From the cell containing the given text, extract its center point as [x, y] coordinate. 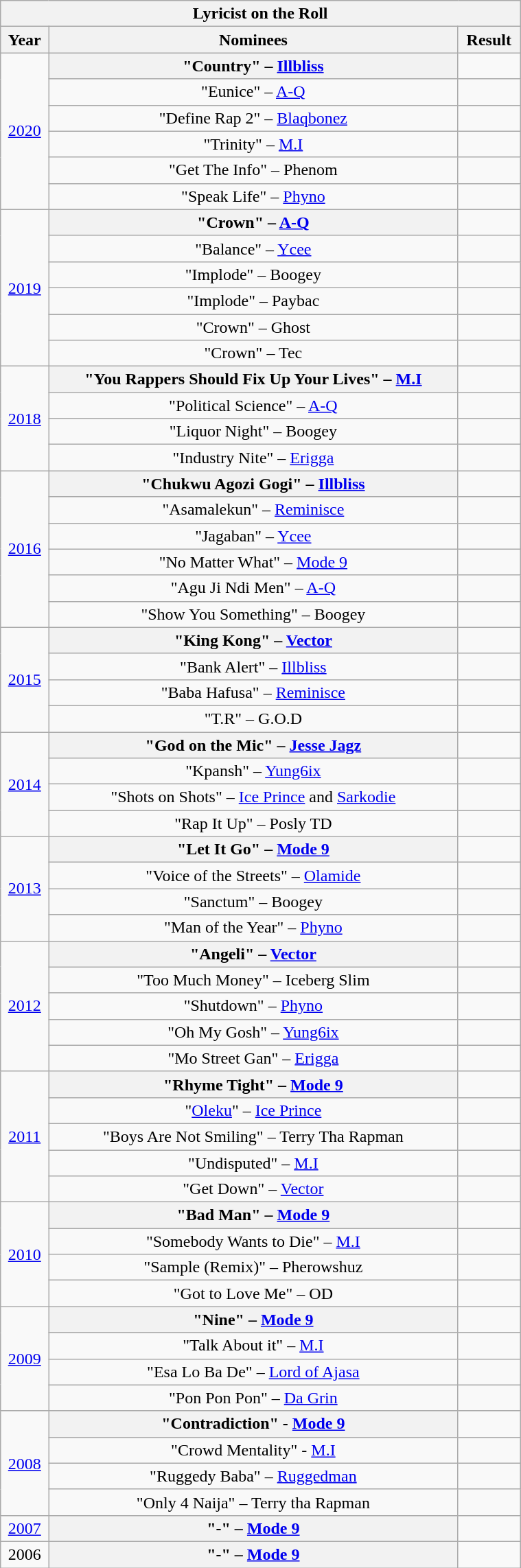
"Sample (Remix)" – Pherowshuz [253, 1267]
2007 [25, 1528]
"Mo Street Gan" – Erigga [253, 1058]
Year [25, 40]
Lyricist on the Roll [261, 14]
"Crown" – Ghost [253, 327]
"Agu Ji Ndi Men" – A-Q [253, 588]
"Too Much Money" – Iceberg Slim [253, 980]
"Angeli" – Vector [253, 954]
"Chukwu Agozi Gogi" – Illbliss [253, 484]
"Crown" – Tec [253, 353]
"Asamalekun" – Reminisce [253, 510]
"Rhyme Tight" – Mode 9 [253, 1084]
2012 [25, 1006]
2006 [25, 1554]
2009 [25, 1359]
"Show You Something" – Boogey [253, 614]
"Shots on Shots" – Ice Prince and Sarkodie [253, 797]
"Bad Man" – Mode 9 [253, 1215]
"Undisputed" – M.I [253, 1163]
"Man of the Year" – Phyno [253, 928]
2018 [25, 419]
2019 [25, 288]
2014 [25, 784]
"Pon Pon Pon" – Da Grin [253, 1398]
"Country" – Illbliss [253, 66]
"Shutdown" – Phyno [253, 1006]
"King Kong" – Vector [253, 640]
"No Matter What" – Mode 9 [253, 562]
2016 [25, 549]
"You Rappers Should Fix Up Your Lives" – M.I [253, 379]
2010 [25, 1254]
"Balance" – Ycee [253, 248]
"Talk About it" – M.I [253, 1346]
"Rap It Up" – Posly TD [253, 823]
"God on the Mic" – Jesse Jagz [253, 745]
"Trinity" – M.I [253, 144]
"Baba Hafusa" – Reminisce [253, 692]
"Sanctum" – Boogey [253, 902]
2013 [25, 889]
"Kpansh" – Yung6ix [253, 771]
"Got to Love Me" – OD [253, 1294]
2020 [25, 131]
"Let It Go" – Mode 9 [253, 850]
"Somebody Wants to Die" – M.I [253, 1241]
"Implode" – Boogey [253, 274]
Nominees [253, 40]
"Speak Life" – Phyno [253, 196]
"Get Down" – Vector [253, 1189]
"Oh My Gosh" – Yung6ix [253, 1032]
"T.R" – G.O.D [253, 718]
"Contradiction" - Mode 9 [253, 1424]
"Get The Info" – Phenom [253, 170]
2008 [25, 1463]
"Crowd Mentality" - M.I [253, 1450]
"Define Rap 2" – Blaqbonez [253, 118]
Result [489, 40]
"Implode" – Paybac [253, 301]
"Oleku" – Ice Prince [253, 1110]
"Bank Alert" – Illbliss [253, 666]
"Crown" – A-Q [253, 222]
"Political Science" – A-Q [253, 406]
2015 [25, 679]
"Ruggedy Baba" – Ruggedman [253, 1476]
"Industry Nite" – Erigga [253, 458]
"Liquor Night" – Boogey [253, 432]
"Jagaban" – Ycee [253, 536]
"Boys Are Not Smiling" – Terry Tha Rapman [253, 1136]
"Esa Lo Ba De" – Lord of Ajasa [253, 1372]
"Eunice" – A-Q [253, 92]
"Only 4 Naija" – Terry tha Rapman [253, 1502]
"Nine" – Mode 9 [253, 1320]
2011 [25, 1136]
"Voice of the Streets" – Olamide [253, 876]
